For the text-containing cell, return its midpoint in (x, y) coordinate format. 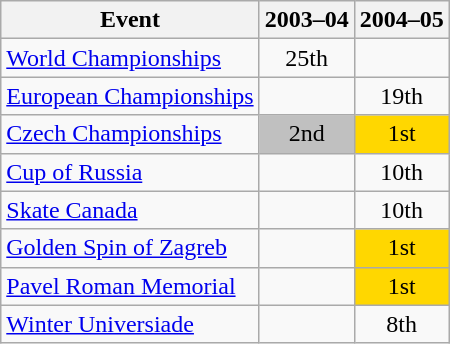
World Championships (130, 58)
Czech Championships (130, 134)
Event (130, 20)
8th (402, 324)
Golden Spin of Zagreb (130, 248)
European Championships (130, 96)
Skate Canada (130, 210)
Winter Universiade (130, 324)
2nd (306, 134)
2003–04 (306, 20)
Cup of Russia (130, 172)
2004–05 (402, 20)
19th (402, 96)
25th (306, 58)
Pavel Roman Memorial (130, 286)
